From the cell containing the given text, extract its center point as [X, Y] coordinate. 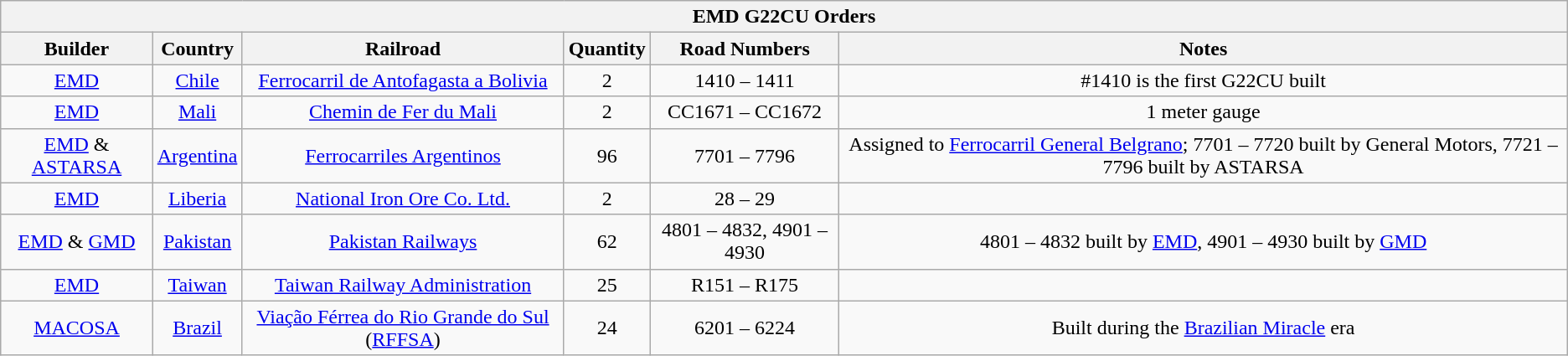
Country [198, 49]
24 [606, 328]
Brazil [198, 328]
Pakistan [198, 241]
Argentina [198, 156]
4801 – 4832, 4901 – 4930 [745, 241]
Mali [198, 112]
R151 – R175 [745, 285]
4801 – 4832 built by EMD, 4901 – 4930 built by GMD [1203, 241]
#1410 is the first G22CU built [1203, 80]
Taiwan [198, 285]
28 – 29 [745, 199]
Railroad [403, 49]
6201 – 6224 [745, 328]
Builder [77, 49]
Quantity [606, 49]
1 meter gauge [1203, 112]
Ferrocarriles Argentinos [403, 156]
Viação Férrea do Rio Grande do Sul (RFFSA) [403, 328]
Built during the Brazilian Miracle era [1203, 328]
EMD & ASTARSA [77, 156]
EMD & GMD [77, 241]
Notes [1203, 49]
Chemin de Fer du Mali [403, 112]
MACOSA [77, 328]
25 [606, 285]
Taiwan Railway Administration [403, 285]
National Iron Ore Co. Ltd. [403, 199]
Chile [198, 80]
Liberia [198, 199]
7701 – 7796 [745, 156]
96 [606, 156]
Pakistan Railways [403, 241]
Road Numbers [745, 49]
1410 – 1411 [745, 80]
Assigned to Ferrocarril General Belgrano; 7701 – 7720 built by General Motors, 7721 – 7796 built by ASTARSA [1203, 156]
CC1671 – CC1672 [745, 112]
62 [606, 241]
EMD G22CU Orders [784, 17]
Ferrocarril de Antofagasta a Bolivia [403, 80]
